Extract the [x, y] coordinate from the center of the cell holding the provided text.  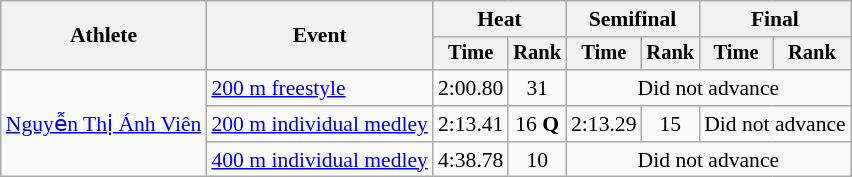
2:00.80 [470, 88]
Athlete [104, 36]
15 [671, 124]
200 m individual medley [320, 124]
31 [537, 88]
Nguyễn Thị Ánh Viên [104, 124]
Final [775, 19]
Event [320, 36]
2:13.41 [470, 124]
2:13.29 [604, 124]
16 Q [537, 124]
Semifinal [632, 19]
200 m freestyle [320, 88]
Heat [500, 19]
